Determine the (x, y) coordinate at the center of the cell enclosing the given text.  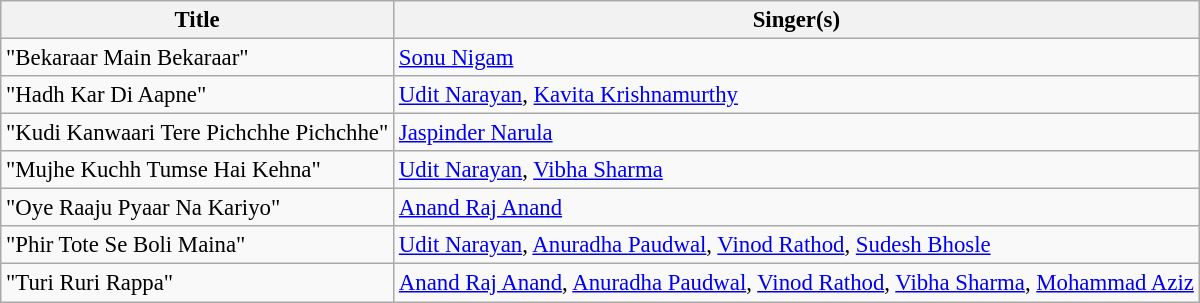
Sonu Nigam (797, 58)
"Mujhe Kuchh Tumse Hai Kehna" (198, 170)
"Bekaraar Main Bekaraar" (198, 58)
"Hadh Kar Di Aapne" (198, 95)
"Oye Raaju Pyaar Na Kariyo" (198, 208)
"Turi Ruri Rappa" (198, 283)
Udit Narayan, Vibha Sharma (797, 170)
"Kudi Kanwaari Tere Pichchhe Pichchhe" (198, 133)
Udit Narayan, Kavita Krishnamurthy (797, 95)
Udit Narayan, Anuradha Paudwal, Vinod Rathod, Sudesh Bhosle (797, 245)
Jaspinder Narula (797, 133)
Anand Raj Anand (797, 208)
Title (198, 20)
Anand Raj Anand, Anuradha Paudwal, Vinod Rathod, Vibha Sharma, Mohammad Aziz (797, 283)
Singer(s) (797, 20)
"Phir Tote Se Boli Maina" (198, 245)
